Search for the cell housing the specified text and yield its (X, Y) center coordinate. 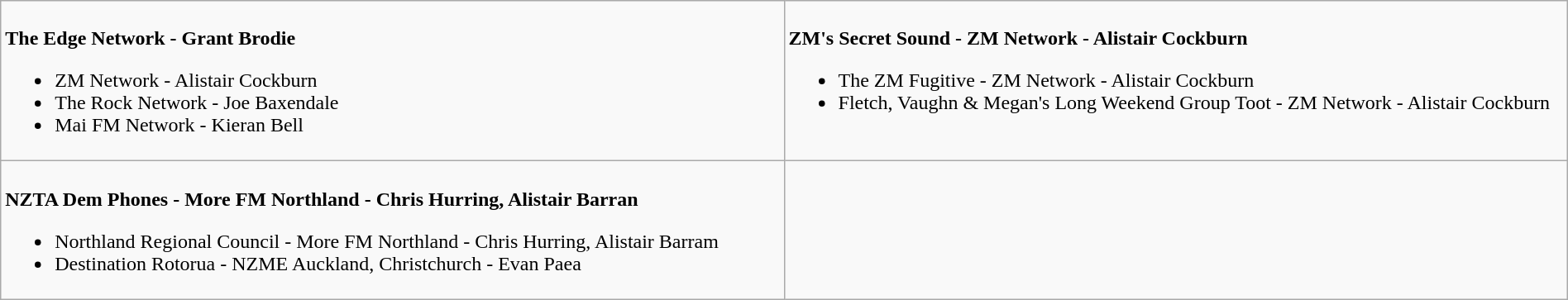
The Edge Network - Grant BrodieZM Network - Alistair CockburnThe Rock Network - Joe BaxendaleMai FM Network - Kieran Bell (392, 81)
